Return [x, y] of the center of cell containing provided text 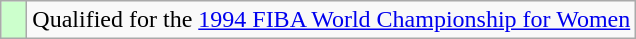
Qualified for the 1994 FIBA World Championship for Women [332, 20]
